Return (X, Y) of the center of cell containing provided text 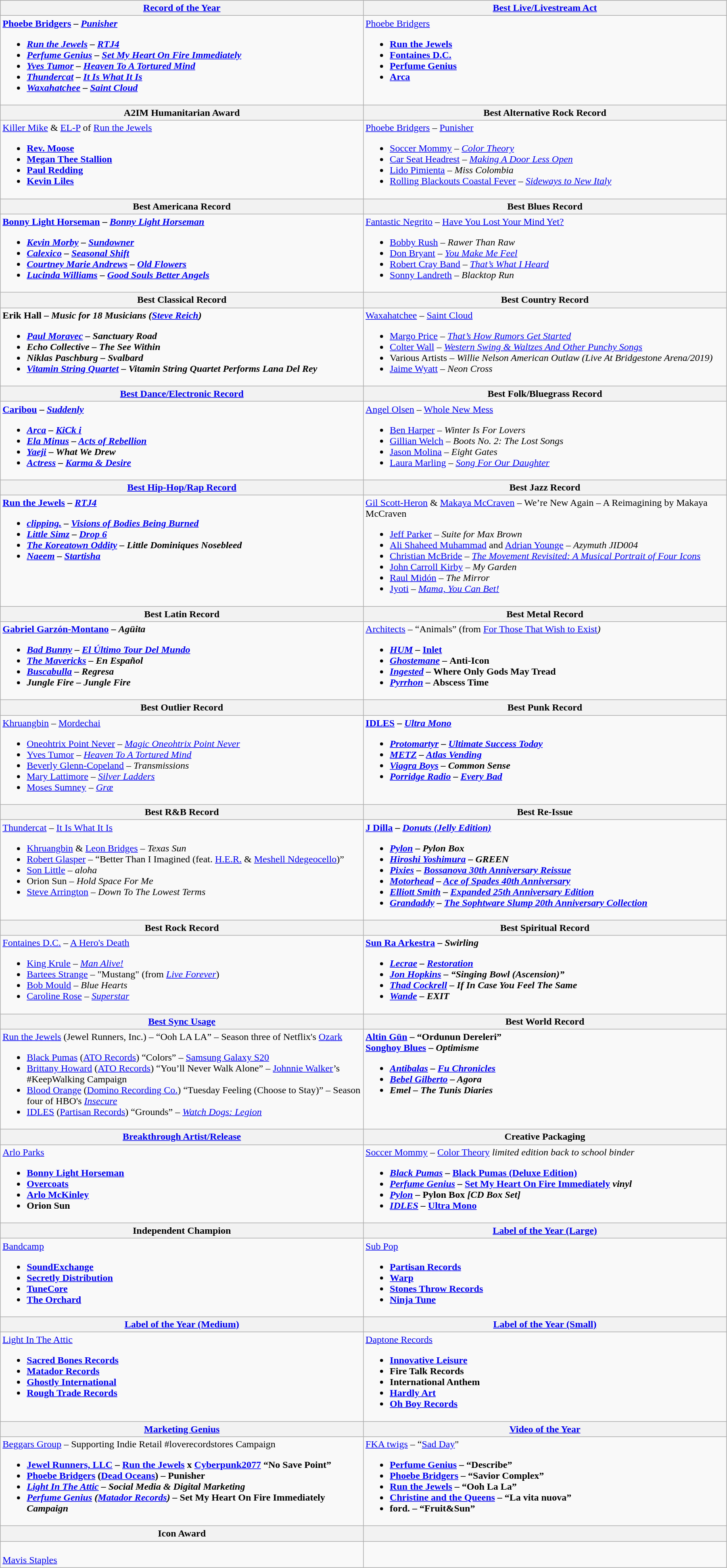
Best Live/Livestream Act (545, 8)
Sun Ra Arkestra – SwirlingLecrae – RestorationJon Hopkins – “Singing Bowl (Ascension)”Thad Cockrell – If In Case You Feel The SameWande – EXIT (545, 975)
Caribou – SuddenlyArca – KiCk iEla Minus – Acts of RebellionYaeji – What We DrewActress – Karma & Desire (182, 440)
Phoebe BridgersRun the JewelsFontaines D.C.Perfume GeniusArca (545, 61)
Best Hip-Hop/Rap Record (182, 487)
Best Rock Record (182, 928)
Best Country Record (545, 300)
Best Americana Record (182, 206)
Altin Gün – “Ordunun Dereleri”Songhoy Blues – OptimismeAntibalas – Fu ChroniclesBebel Gilberto – AgoraEmel – The Tunis Diaries (545, 1079)
Best Sync Usage (182, 1021)
Label of the Year (Medium) (182, 1324)
Light In The AtticSacred Bones RecordsMatador RecordsGhostly InternationalRough Trade Records (182, 1377)
Best Classical Record (182, 300)
Arlo ParksBonny Light HorsemanOvercoatsArlo McKinleyOrion Sun (182, 1184)
Record of the Year (182, 8)
Video of the Year (545, 1429)
Best Dance/Electronic Record (182, 394)
Architects – “Animals” (from For Those That Wish to Exist)HUM – InletGhostemane – Anti-IconIngested – Where Only Gods May TreadPyrrhon – Abscess Time (545, 661)
Breakthrough Artist/Release (182, 1137)
Mavis Staples (182, 1554)
Best World Record (545, 1021)
Best R&B Record (182, 812)
Best Alternative Rock Record (545, 113)
IDLES – Ultra MonoProtomartyr – Ultimate Success TodayMETZ – Atlas VendingViagra Boys – Common SensePorridge Radio – Every Bad (545, 760)
Best Jazz Record (545, 487)
Daptone RecordsInnovative LeisureFire Talk RecordsInternational AnthemHardly ArtOh Boy Records (545, 1377)
Independent Champion (182, 1231)
Label of the Year (Large) (545, 1231)
Gabriel Garzón-Montano – AgüitaBad Bunny – El Último Tour Del MundoThe Mavericks – En EspañolBuscabulla – RegresaJungle Fire – Jungle Fire (182, 661)
A2IM Humanitarian Award (182, 113)
Icon Award (182, 1534)
Marketing Genius (182, 1429)
Best Latin Record (182, 614)
Best Spiritual Record (545, 928)
Killer Mike & EL-P of Run the JewelsRev. MooseMegan Thee StallionPaul ReddingKevin Liles (182, 159)
Best Outlier Record (182, 708)
Best Metal Record (545, 614)
Sub PopPartisan RecordsWarpStones Throw RecordsNinja Tune (545, 1277)
Label of the Year (Small) (545, 1324)
Best Blues Record (545, 206)
Best Folk/Bluegrass Record (545, 394)
BandcampSoundExchangeSecretly DistributionTuneCoreThe Orchard (182, 1277)
Best Punk Record (545, 708)
Fontaines D.C. – A Hero's DeathKing Krule – Man Alive!Bartees Strange – "Mustang" (from Live Forever)Bob Mould – Blue HeartsCaroline Rose – Superstar (182, 975)
Creative Packaging (545, 1137)
Best Re-Issue (545, 812)
